Extract the (x, y) coordinate from the center of the cell holding the provided text.  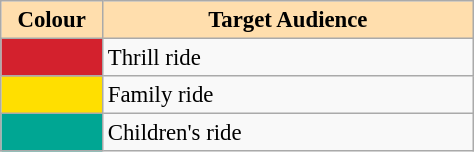
Target Audience (288, 20)
Family ride (288, 95)
Children's ride (288, 133)
Thrill ride (288, 58)
Colour (52, 20)
